Output the [x, y] coordinate of the center of the cell containing the given text.  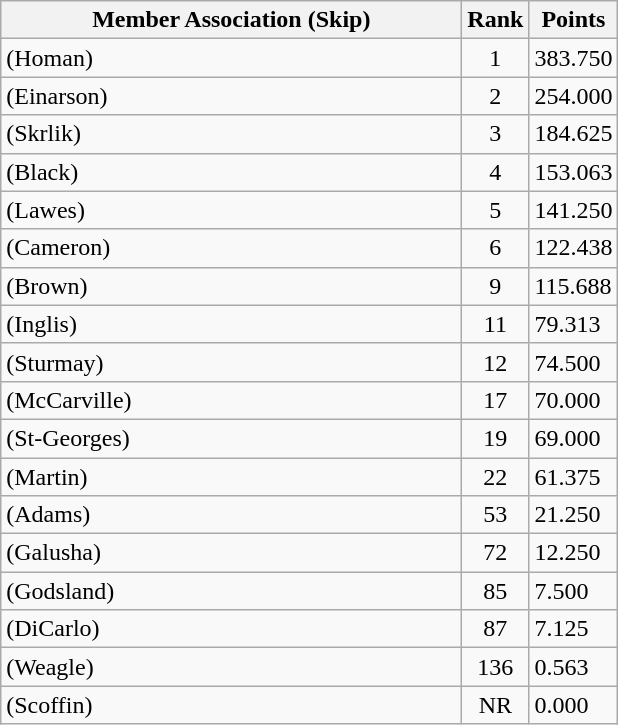
NR [496, 705]
Member Association (Skip) [232, 20]
79.313 [574, 324]
69.000 [574, 438]
136 [496, 667]
0.563 [574, 667]
22 [496, 477]
5 [496, 210]
(McCarville) [232, 400]
2 [496, 96]
6 [496, 248]
11 [496, 324]
(DiCarlo) [232, 629]
(Homan) [232, 58]
(Lawes) [232, 210]
(Galusha) [232, 553]
61.375 [574, 477]
9 [496, 286]
383.750 [574, 58]
0.000 [574, 705]
17 [496, 400]
Rank [496, 20]
74.500 [574, 362]
72 [496, 553]
12 [496, 362]
12.250 [574, 553]
(Scoffin) [232, 705]
(Sturmay) [232, 362]
70.000 [574, 400]
7.125 [574, 629]
(Weagle) [232, 667]
(St-Georges) [232, 438]
3 [496, 134]
21.250 [574, 515]
(Adams) [232, 515]
(Cameron) [232, 248]
184.625 [574, 134]
53 [496, 515]
(Brown) [232, 286]
115.688 [574, 286]
(Einarson) [232, 96]
(Skrlik) [232, 134]
1 [496, 58]
(Inglis) [232, 324]
(Martin) [232, 477]
19 [496, 438]
7.500 [574, 591]
254.000 [574, 96]
(Godsland) [232, 591]
4 [496, 172]
Points [574, 20]
(Black) [232, 172]
122.438 [574, 248]
141.250 [574, 210]
153.063 [574, 172]
85 [496, 591]
87 [496, 629]
